Extract the [x, y] coordinate from the center of the cell holding the provided text.  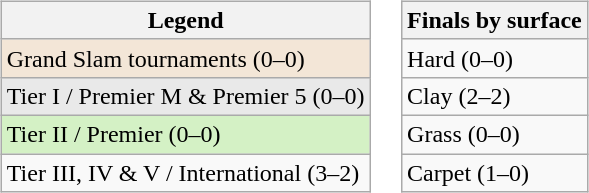
Grand Slam tournaments (0–0) [186, 58]
Tier I / Premier M & Premier 5 (0–0) [186, 96]
Clay (2–2) [495, 96]
Legend [186, 20]
Tier II / Premier (0–0) [186, 134]
Hard (0–0) [495, 58]
Tier III, IV & V / International (3–2) [186, 173]
Finals by surface [495, 20]
Grass (0–0) [495, 134]
Carpet (1–0) [495, 173]
